Provide the (X, Y) coordinate of the cell's center where the given text is located.  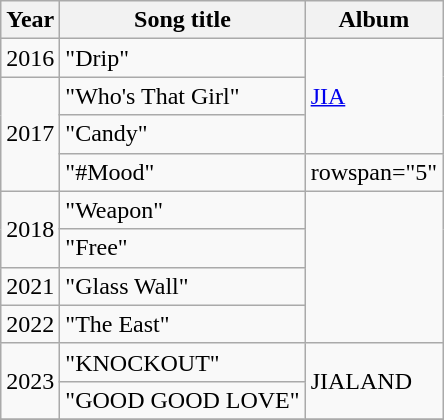
2022 (30, 324)
2016 (30, 58)
"KNOCKOUT" (182, 362)
"Drip" (182, 58)
"GOOD GOOD LOVE" (182, 400)
Album (374, 20)
2018 (30, 229)
"#Mood" (182, 172)
2023 (30, 381)
2021 (30, 286)
"Glass Wall" (182, 286)
Year (30, 20)
"Candy" (182, 134)
"Free" (182, 248)
"Weapon" (182, 210)
Song title (182, 20)
"The East" (182, 324)
rowspan="5" (374, 172)
JIA (374, 96)
2017 (30, 134)
"Who's That Girl" (182, 96)
JIALAND (374, 381)
